Provide the (X, Y) coordinate of the cell's center where the given text is located.  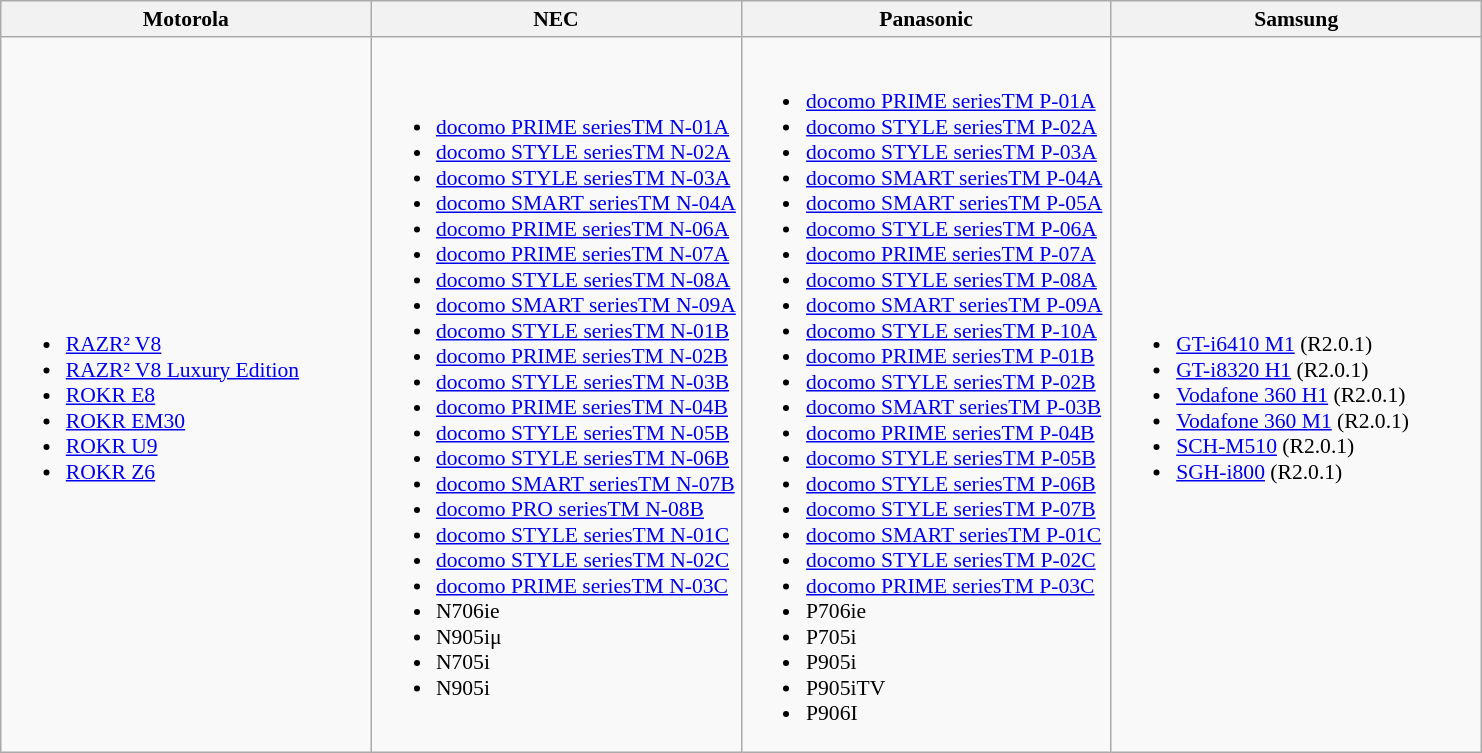
GT-i6410 M1 (R2.0.1)GT-i8320 H1 (R2.0.1)Vodafone 360 H1 (R2.0.1)Vodafone 360 M1 (R2.0.1)SCH-M510 (R2.0.1)SGH-i800 (R2.0.1) (1296, 395)
Motorola (186, 19)
Samsung (1296, 19)
Panasonic (926, 19)
NEC (556, 19)
RAZR² V8RAZR² V8 Luxury EditionROKR E8ROKR EM30ROKR U9ROKR Z6 (186, 395)
